Find where the given text appears and provide that cell's center as (X, Y) coordinate. 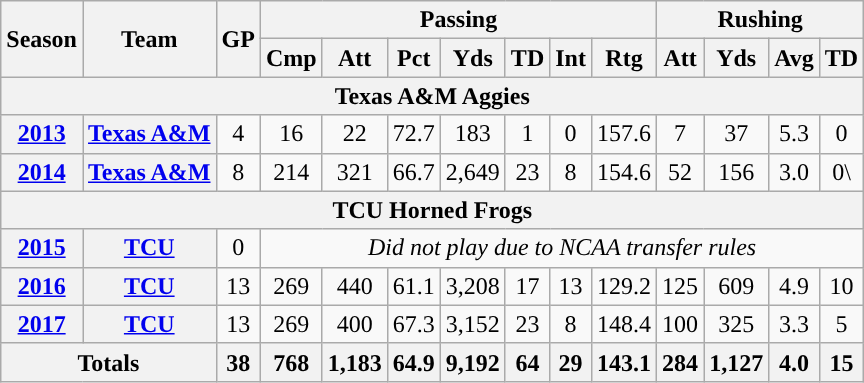
400 (354, 324)
768 (291, 362)
64 (527, 362)
1,183 (354, 362)
Avg (794, 58)
2014 (42, 172)
284 (680, 362)
3.3 (794, 324)
10 (841, 286)
9,192 (472, 362)
Int (571, 58)
61.1 (414, 286)
4.9 (794, 286)
157.6 (624, 134)
TCU Horned Frogs (432, 210)
325 (736, 324)
17 (527, 286)
2017 (42, 324)
4 (238, 134)
2015 (42, 248)
4.0 (794, 362)
183 (472, 134)
Season (42, 39)
100 (680, 324)
214 (291, 172)
Passing (458, 20)
7 (680, 134)
37 (736, 134)
Rtg (624, 58)
5 (841, 324)
Totals (108, 362)
Pct (414, 58)
3.0 (794, 172)
0\ (841, 172)
1 (527, 134)
154.6 (624, 172)
2,649 (472, 172)
67.3 (414, 324)
156 (736, 172)
129.2 (624, 286)
Rushing (760, 20)
5.3 (794, 134)
143.1 (624, 362)
52 (680, 172)
66.7 (414, 172)
Cmp (291, 58)
148.4 (624, 324)
16 (291, 134)
Texas A&M Aggies (432, 96)
609 (736, 286)
2013 (42, 134)
22 (354, 134)
440 (354, 286)
2016 (42, 286)
Did not play due to NCAA transfer rules (562, 248)
GP (238, 39)
Team (149, 39)
3,152 (472, 324)
72.7 (414, 134)
3,208 (472, 286)
29 (571, 362)
1,127 (736, 362)
125 (680, 286)
64.9 (414, 362)
38 (238, 362)
321 (354, 172)
15 (841, 362)
